Pinpoint the cell where the given text exists, returning its (x, y) midpoint coordinate. 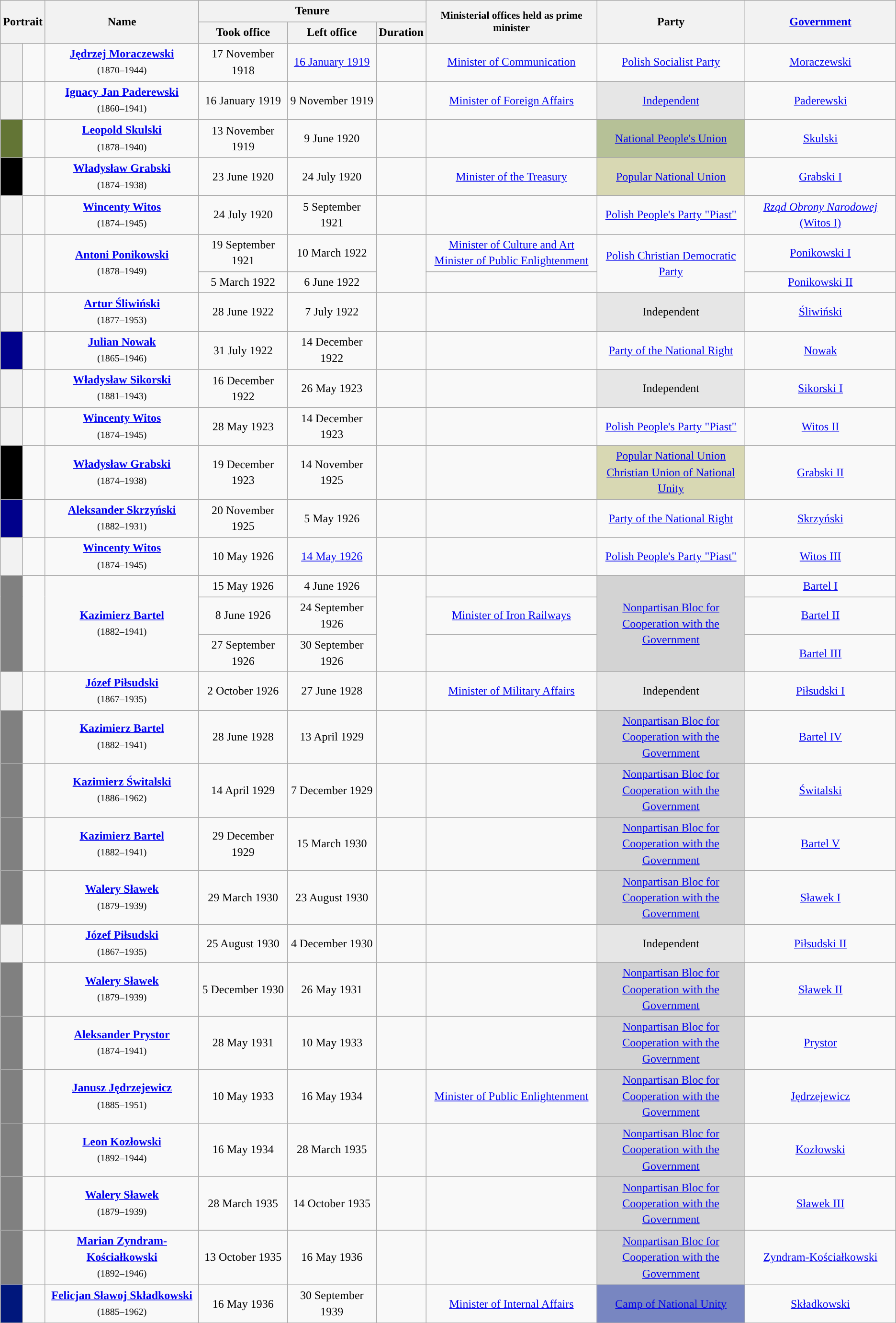
Took office (243, 33)
Ignacy Jan Paderewski(1860–1941) (122, 101)
Julian Nowak(1865–1946) (122, 350)
Antoni Ponikowski(1878–1949) (122, 263)
Prystor (820, 1043)
9 June 1920 (332, 139)
Camp of National Unity (671, 1304)
National People's Union (671, 139)
5 September 1921 (332, 215)
14 November 1925 (332, 472)
Skulski (820, 139)
Ponikowski I (820, 253)
Bartel III (820, 653)
Polish Christian Democratic Party (671, 263)
Aleksander Skrzyński(1882–1931) (122, 518)
Janusz Jędrzejewicz(1885–1951) (122, 1097)
Felicjan Sławoj Składkowski(1885–1962) (122, 1304)
Government (820, 22)
Ponikowski II (820, 282)
Minister of Iron Railways (511, 616)
Skrzyński (820, 518)
Jędrzejewicz (820, 1097)
29 March 1930 (243, 897)
Paderewski (820, 101)
Sławek II (820, 989)
15 March 1930 (332, 844)
28 May 1923 (243, 426)
Składkowski (820, 1304)
Minister of the Treasury (511, 177)
Leopold Skulski(1878–1940) (122, 139)
Grabski I (820, 177)
Witos III (820, 557)
Left office (332, 33)
Piłsudski II (820, 943)
Sikorski I (820, 389)
Sławek III (820, 1203)
14 April 1929 (243, 790)
Władysław Sikorski(1881–1943) (122, 389)
6 June 1922 (332, 282)
13 April 1929 (332, 737)
Minister of Communication (511, 62)
5 December 1930 (243, 989)
4 June 1926 (332, 587)
Bartel V (820, 844)
Party (671, 22)
Minister of Foreign Affairs (511, 101)
19 December 1923 (243, 472)
Minister of Internal Affairs (511, 1304)
Świtalski (820, 790)
Zyndram-Kościałkowski (820, 1257)
Minister of Public Enlightenment (511, 1097)
28 June 1922 (243, 312)
Minister of Culture and ArtMinister of Public Enlightenment (511, 253)
27 June 1928 (332, 691)
Tenure (313, 11)
19 September 1921 (243, 253)
24 September 1926 (332, 616)
8 June 1926 (243, 616)
Bartel IV (820, 737)
29 December 1929 (243, 844)
13 October 1935 (243, 1257)
Moraczewski (820, 62)
Nowak (820, 350)
Marian Zyndram-Kościałkowski(1892–1946) (122, 1257)
16 December 1922 (243, 389)
28 May 1931 (243, 1043)
7 December 1929 (332, 790)
Aleksander Prystor(1874–1941) (122, 1043)
10 March 1922 (332, 253)
20 November 1925 (243, 518)
Kozłowski (820, 1150)
Popular National UnionChristian Union of National Unity (671, 472)
Popular National Union (671, 177)
Duration (401, 33)
Piłsudski I (820, 691)
Polish Socialist Party (671, 62)
23 August 1930 (332, 897)
5 March 1922 (243, 282)
28 June 1928 (243, 737)
30 September 1926 (332, 653)
17 November 1918 (243, 62)
Witos II (820, 426)
27 September 1926 (243, 653)
25 August 1930 (243, 943)
Name (122, 22)
14 October 1935 (332, 1203)
15 May 1926 (243, 587)
Rząd Obrony Narodowej (Witos I) (820, 215)
Portrait (23, 22)
30 September 1939 (332, 1304)
13 November 1919 (243, 139)
Kazimierz Świtalski(1886–1962) (122, 790)
31 July 1922 (243, 350)
23 June 1920 (243, 177)
2 October 1926 (243, 691)
14 December 1923 (332, 426)
5 May 1926 (332, 518)
Minister of Military Affairs (511, 691)
14 May 1926 (332, 557)
14 December 1922 (332, 350)
Jędrzej Moraczewski(1870–1944) (122, 62)
Bartel I (820, 587)
Grabski II (820, 472)
Bartel II (820, 616)
Sławek I (820, 897)
4 December 1930 (332, 943)
26 May 1931 (332, 989)
Śliwiński (820, 312)
Artur Śliwiński(1877–1953) (122, 312)
Leon Kozłowski(1892–1944) (122, 1150)
7 July 1922 (332, 312)
Ministerial offices held as prime minister (511, 22)
26 May 1923 (332, 389)
9 November 1919 (332, 101)
10 May 1926 (243, 557)
